Capture the cell that displays the provided text and extract its (x, y) central coordinate. 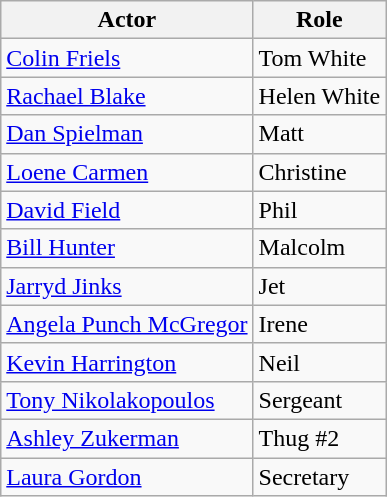
Phil (320, 210)
Loene Carmen (127, 172)
Ashley Zukerman (127, 438)
Helen White (320, 96)
Tom White (320, 58)
Neil (320, 362)
David Field (127, 210)
Jarryd Jinks (127, 286)
Sergeant (320, 400)
Secretary (320, 477)
Irene (320, 324)
Kevin Harrington (127, 362)
Jet (320, 286)
Colin Friels (127, 58)
Matt (320, 134)
Actor (127, 20)
Christine (320, 172)
Rachael Blake (127, 96)
Bill Hunter (127, 248)
Angela Punch McGregor (127, 324)
Thug #2 (320, 438)
Role (320, 20)
Laura Gordon (127, 477)
Malcolm (320, 248)
Tony Nikolakopoulos (127, 400)
Dan Spielman (127, 134)
